Determine the (x, y) coordinate at the center of the cell enclosing the given text.  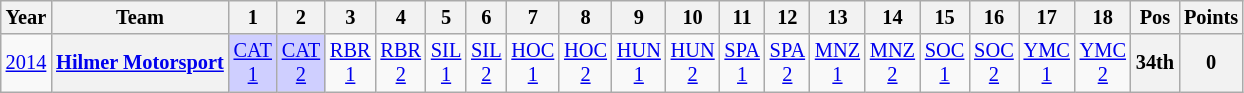
34th (1155, 63)
SPA1 (742, 63)
HUN1 (639, 63)
7 (532, 17)
2014 (26, 63)
Year (26, 17)
9 (639, 17)
6 (486, 17)
RBR1 (350, 63)
12 (788, 17)
Team (140, 17)
3 (350, 17)
RBR2 (400, 63)
8 (586, 17)
HOC1 (532, 63)
5 (446, 17)
CAT2 (301, 63)
Pos (1155, 17)
SIL1 (446, 63)
14 (892, 17)
0 (1211, 63)
1 (253, 17)
11 (742, 17)
2 (301, 17)
16 (994, 17)
13 (838, 17)
HOC2 (586, 63)
CAT1 (253, 63)
YMC1 (1047, 63)
17 (1047, 17)
MNZ2 (892, 63)
SOC2 (994, 63)
Points (1211, 17)
4 (400, 17)
YMC2 (1103, 63)
MNZ1 (838, 63)
Hilmer Motorsport (140, 63)
18 (1103, 17)
15 (944, 17)
HUN2 (693, 63)
SIL2 (486, 63)
SPA2 (788, 63)
10 (693, 17)
SOC1 (944, 63)
